Extract the [X, Y] coordinate from the center of the cell holding the provided text.  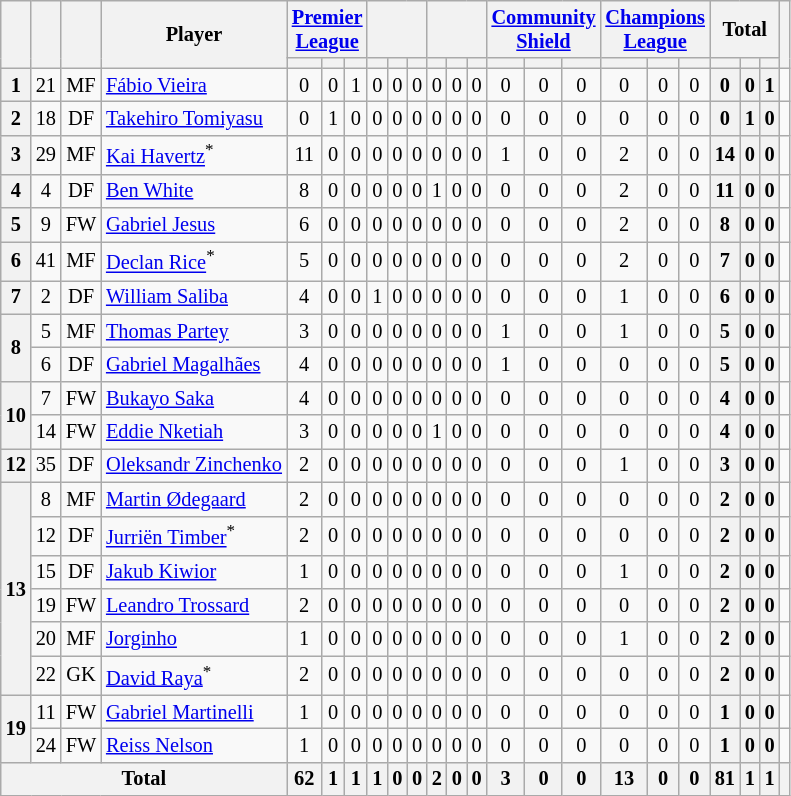
35 [46, 465]
9 [46, 225]
Martin Ødegaard [194, 499]
CommunityShield [544, 29]
20 [46, 639]
22 [46, 676]
Jurriën Timber* [194, 536]
21 [46, 85]
Gabriel Martinelli [194, 712]
ChampionsLeague [654, 29]
Jorginho [194, 639]
24 [46, 745]
62 [304, 779]
Ben White [194, 191]
41 [46, 260]
Eddie Nketiah [194, 432]
18 [46, 118]
Player [194, 34]
GK [81, 676]
Gabriel Magalhães [194, 365]
Oleksandr Zinchenko [194, 465]
Leandro Trossard [194, 605]
Thomas Partey [194, 331]
Gabriel Jesus [194, 225]
Fábio Vieira [194, 85]
15 [46, 572]
Kai Havertz* [194, 154]
Bukayo Saka [194, 398]
Reiss Nelson [194, 745]
Takehiro Tomiyasu [194, 118]
David Raya* [194, 676]
81 [725, 779]
William Saliba [194, 297]
Declan Rice* [194, 260]
Jakub Kiwior [194, 572]
PremierLeague [328, 29]
29 [46, 154]
10 [16, 414]
